Identify which cell holds the provided text, then report its [X, Y] central coordinate. 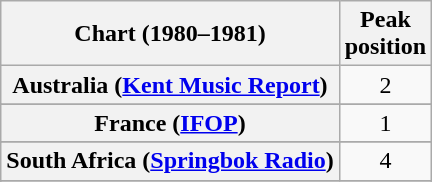
4 [385, 161]
South Africa (Springbok Radio) [170, 161]
1 [385, 123]
Chart (1980–1981) [170, 34]
Peakposition [385, 34]
Australia (Kent Music Report) [170, 85]
2 [385, 85]
France (IFOP) [170, 123]
